Determine the [X, Y] coordinate at the center of the cell enclosing the given text.  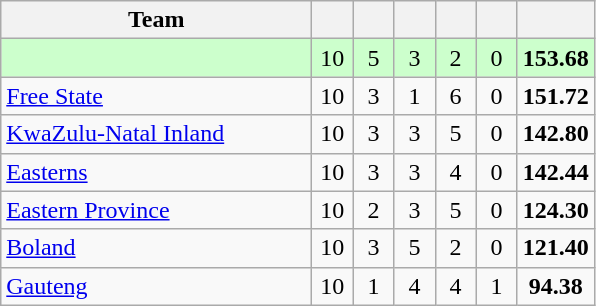
Boland [156, 248]
151.72 [556, 96]
94.38 [556, 286]
142.44 [556, 172]
Team [156, 20]
124.30 [556, 210]
121.40 [556, 248]
KwaZulu-Natal Inland [156, 134]
6 [456, 96]
153.68 [556, 58]
Easterns [156, 172]
Free State [156, 96]
Eastern Province [156, 210]
142.80 [556, 134]
Gauteng [156, 286]
